Identify which cell holds the provided text, then report its (X, Y) central coordinate. 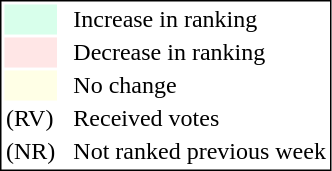
(NR) (30, 151)
Decrease in ranking (200, 53)
Increase in ranking (200, 19)
Received votes (200, 119)
Not ranked previous week (200, 151)
No change (200, 85)
(RV) (30, 119)
